From the cell containing the given text, extract its center point as (X, Y) coordinate. 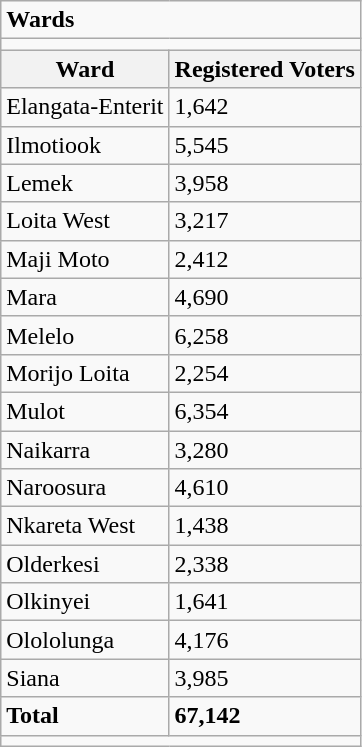
Olololunga (85, 640)
4,690 (264, 297)
4,610 (264, 488)
Naroosura (85, 488)
3,217 (264, 221)
Olderkesi (85, 564)
Registered Voters (264, 69)
3,280 (264, 449)
Mara (85, 297)
1,642 (264, 107)
3,958 (264, 183)
Elangata-Enterit (85, 107)
Olkinyei (85, 602)
67,142 (264, 716)
6,258 (264, 335)
Maji Moto (85, 259)
5,545 (264, 145)
Morijo Loita (85, 373)
Melelo (85, 335)
Siana (85, 678)
2,412 (264, 259)
Loita West (85, 221)
Ward (85, 69)
2,338 (264, 564)
Mulot (85, 411)
1,438 (264, 526)
Nkareta West (85, 526)
3,985 (264, 678)
1,641 (264, 602)
Ilmotiook (85, 145)
6,354 (264, 411)
Wards (181, 20)
2,254 (264, 373)
Total (85, 716)
4,176 (264, 640)
Naikarra (85, 449)
Lemek (85, 183)
